Return the (x, y) coordinate for the center point of the cell that contains the specified text.  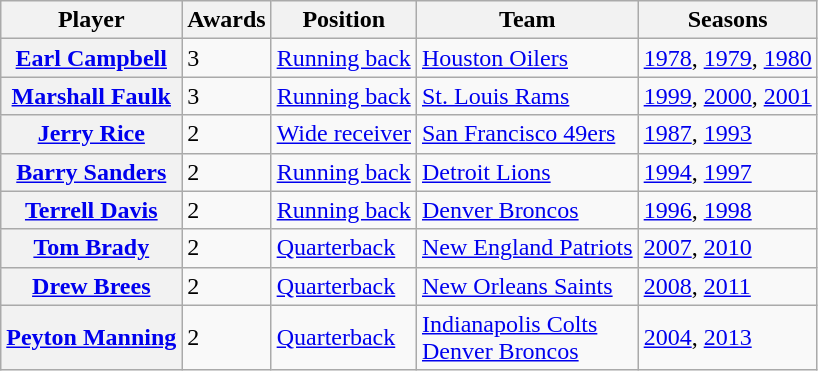
Tom Brady (92, 248)
1996, 1998 (728, 210)
Player (92, 20)
Indianapolis ColtsDenver Broncos (527, 338)
2008, 2011 (728, 286)
Position (344, 20)
1999, 2000, 2001 (728, 96)
Detroit Lions (527, 172)
2007, 2010 (728, 248)
New Orleans Saints (527, 286)
San Francisco 49ers (527, 134)
St. Louis Rams (527, 96)
Awards (226, 20)
Team (527, 20)
Peyton Manning (92, 338)
Wide receiver (344, 134)
Houston Oilers (527, 58)
Barry Sanders (92, 172)
Earl Campbell (92, 58)
Seasons (728, 20)
Denver Broncos (527, 210)
Marshall Faulk (92, 96)
2004, 2013 (728, 338)
New England Patriots (527, 248)
1987, 1993 (728, 134)
1978, 1979, 1980 (728, 58)
Jerry Rice (92, 134)
Terrell Davis (92, 210)
Drew Brees (92, 286)
1994, 1997 (728, 172)
